Locate the cell with the specified text and output its [X, Y] center coordinate. 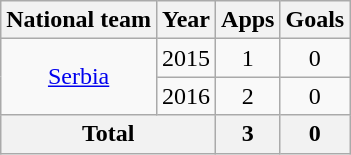
Total [108, 134]
National team [79, 20]
Goals [315, 20]
Serbia [79, 77]
2015 [186, 58]
Year [186, 20]
Apps [248, 20]
2 [248, 96]
3 [248, 134]
2016 [186, 96]
1 [248, 58]
